From the cell containing the given text, extract its center point as (X, Y) coordinate. 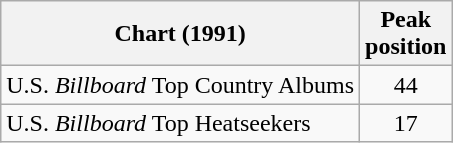
Chart (1991) (180, 34)
Peakposition (406, 34)
44 (406, 85)
U.S. Billboard Top Heatseekers (180, 123)
U.S. Billboard Top Country Albums (180, 85)
17 (406, 123)
